Capture the cell that displays the provided text and extract its [x, y] central coordinate. 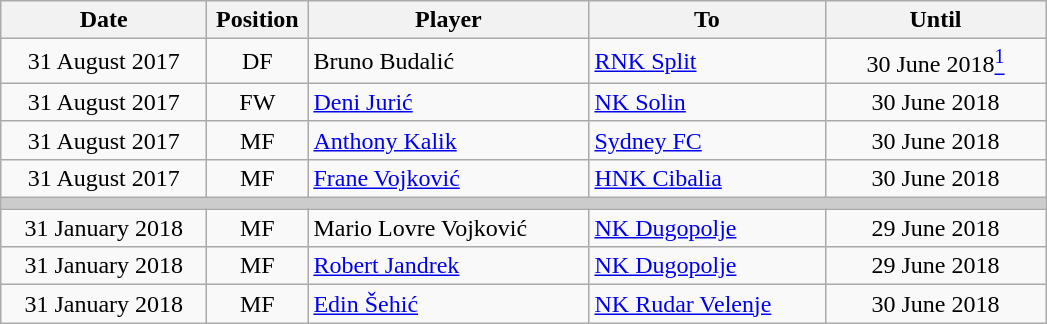
To [707, 20]
Sydney FC [707, 140]
NK Solin [707, 102]
Deni Jurić [448, 102]
30 June 20181 [936, 62]
Bruno Budalić [448, 62]
RNK Split [707, 62]
Anthony Kalik [448, 140]
Mario Lovre Vojković [448, 228]
Date [104, 20]
Frane Vojković [448, 178]
DF [258, 62]
Position [258, 20]
FW [258, 102]
Until [936, 20]
Robert Jandrek [448, 266]
HNK Cibalia [707, 178]
Player [448, 20]
Edin Šehić [448, 304]
NK Rudar Velenje [707, 304]
